Provide the (x, y) coordinate of the cell's center where the given text is located.  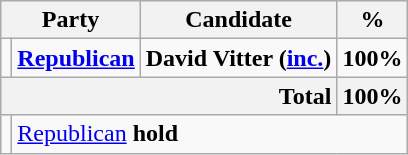
Republican hold (210, 134)
% (372, 20)
Republican (76, 58)
David Vitter (inc.) (238, 58)
Candidate (238, 20)
Total (169, 96)
Party (71, 20)
